Return (x, y) of the center of cell containing provided text 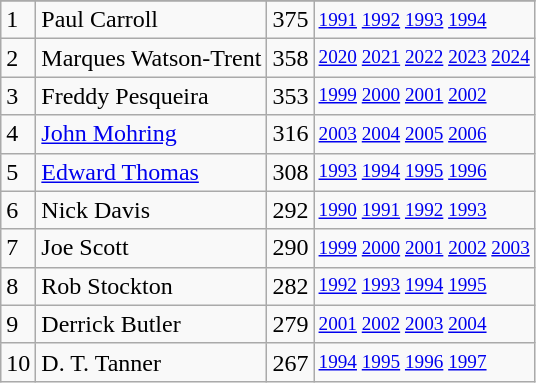
Marques Watson-Trent (152, 58)
358 (290, 58)
Freddy Pesqueira (152, 96)
279 (290, 324)
282 (290, 286)
290 (290, 248)
Edward Thomas (152, 172)
D. T. Tanner (152, 362)
292 (290, 210)
9 (18, 324)
3 (18, 96)
John Mohring (152, 134)
5 (18, 172)
6 (18, 210)
1994 1995 1996 1997 (424, 362)
10 (18, 362)
2003 2004 2005 2006 (424, 134)
1 (18, 20)
Rob Stockton (152, 286)
4 (18, 134)
308 (290, 172)
1999 2000 2001 2002 2003 (424, 248)
Nick Davis (152, 210)
Derrick Butler (152, 324)
316 (290, 134)
2001 2002 2003 2004 (424, 324)
1999 2000 2001 2002 (424, 96)
1993 1994 1995 1996 (424, 172)
2020 2021 2022 2023 2024 (424, 58)
2 (18, 58)
375 (290, 20)
1991 1992 1993 1994 (424, 20)
Joe Scott (152, 248)
7 (18, 248)
Paul Carroll (152, 20)
1990 1991 1992 1993 (424, 210)
267 (290, 362)
1992 1993 1994 1995 (424, 286)
353 (290, 96)
8 (18, 286)
